Detect which cell encompasses the target text, then output its [X, Y] center coordinate. 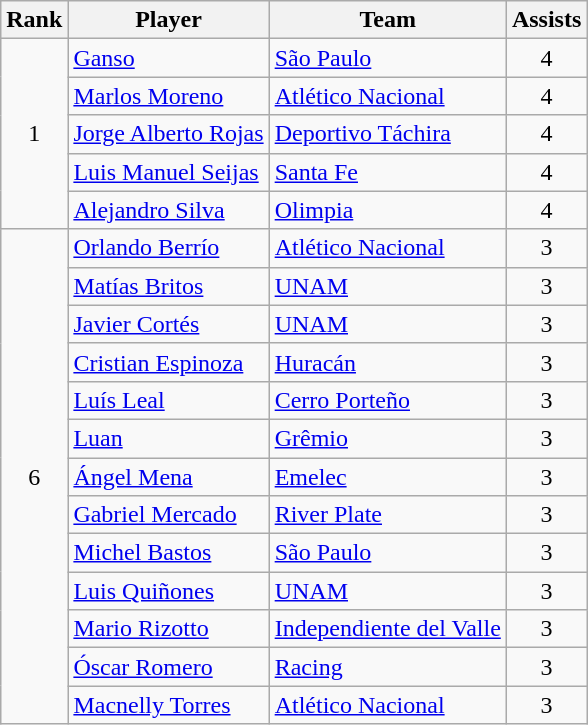
Cerro Porteño [388, 400]
Team [388, 20]
Luís Leal [168, 400]
Assists [546, 20]
Gabriel Mercado [168, 515]
River Plate [388, 515]
Huracán [388, 362]
Santa Fe [388, 172]
Matías Britos [168, 286]
Marlos Moreno [168, 96]
Mario Rizotto [168, 629]
Óscar Romero [168, 667]
Luis Quiñones [168, 591]
6 [34, 476]
Olimpia [388, 210]
Alejandro Silva [168, 210]
Ángel Mena [168, 477]
Deportivo Táchira [388, 134]
Javier Cortés [168, 324]
Macnelly Torres [168, 705]
Orlando Berrío [168, 248]
Jorge Alberto Rojas [168, 134]
Luis Manuel Seijas [168, 172]
Rank [34, 20]
Luan [168, 438]
Independiente del Valle [388, 629]
Michel Bastos [168, 553]
1 [34, 134]
Emelec [388, 477]
Grêmio [388, 438]
Ganso [168, 58]
Cristian Espinoza [168, 362]
Racing [388, 667]
Player [168, 20]
